Determine the (x, y) coordinate at the center of the cell enclosing the given text.  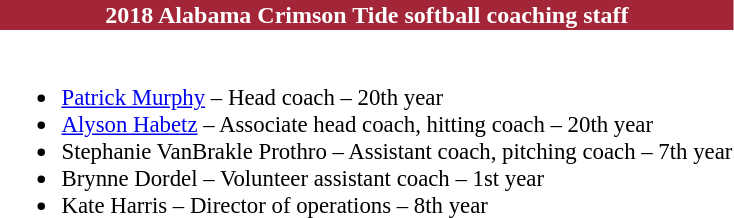
2018 Alabama Crimson Tide softball coaching staff (367, 15)
